Output the (x, y) coordinate of the center of the cell containing the given text.  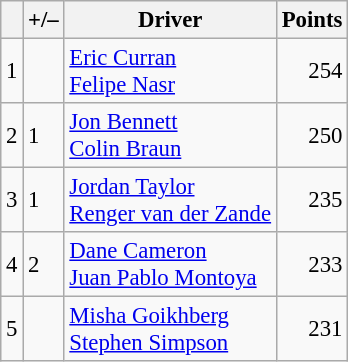
231 (312, 330)
250 (312, 136)
235 (312, 200)
Eric Curran Felipe Nasr (170, 72)
+/– (44, 20)
3 (12, 200)
Dane Cameron Juan Pablo Montoya (170, 264)
Points (312, 20)
254 (312, 72)
5 (12, 330)
Jon Bennett Colin Braun (170, 136)
233 (312, 264)
Misha Goikhberg Stephen Simpson (170, 330)
Jordan Taylor Renger van der Zande (170, 200)
4 (12, 264)
Driver (170, 20)
